Scan for the cell matching the given text and deliver its (X, Y) coordinate at center. 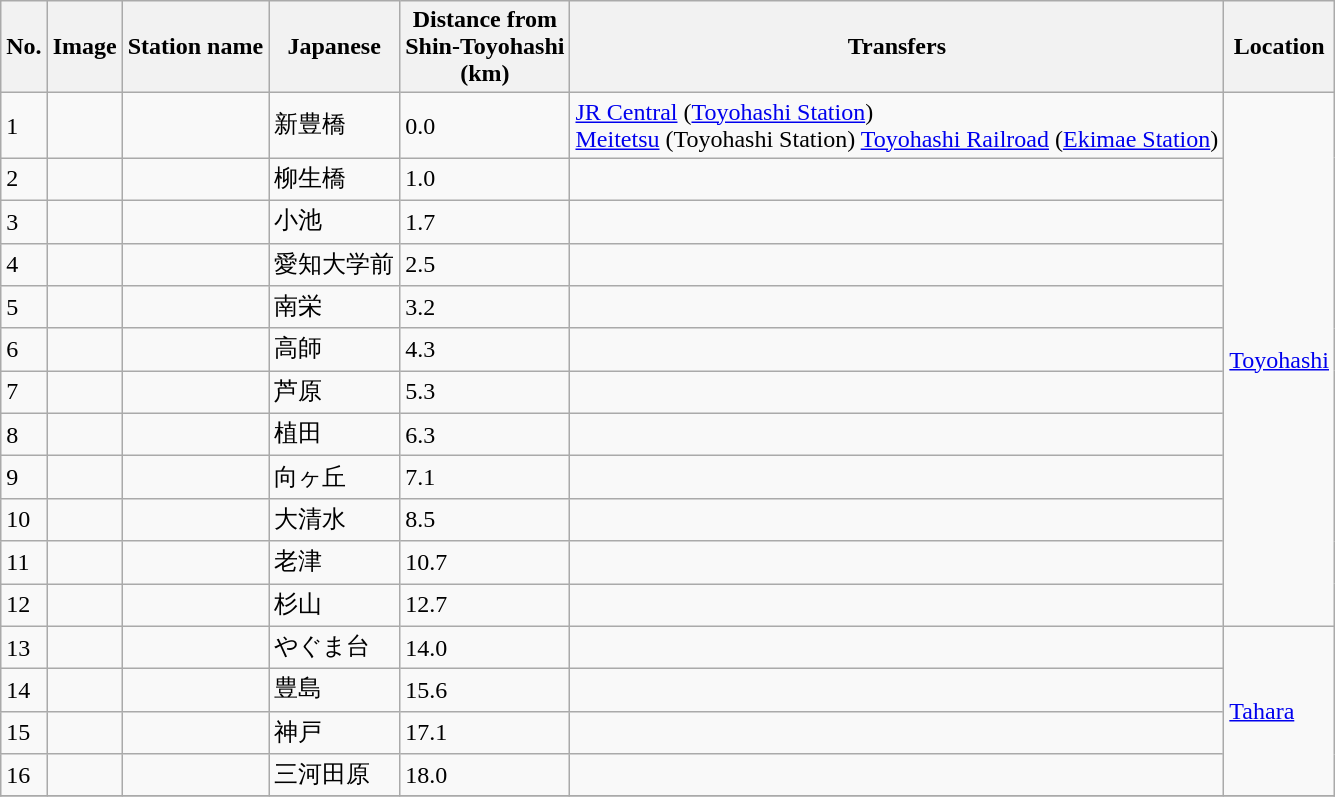
Japanese (334, 47)
老津 (334, 562)
柳生橋 (334, 180)
JR Central (Toyohashi Station) Meitetsu (Toyohashi Station) Toyohashi Railroad (Ekimae Station) (897, 126)
南栄 (334, 308)
やぐま台 (334, 648)
植田 (334, 434)
1.7 (485, 222)
8 (24, 434)
6 (24, 350)
6.3 (485, 434)
4 (24, 264)
8.5 (485, 520)
新豊橋 (334, 126)
5.3 (485, 392)
Location (1280, 47)
Transfers (897, 47)
大清水 (334, 520)
3.2 (485, 308)
18.0 (485, 776)
向ヶ丘 (334, 478)
芦原 (334, 392)
神戸 (334, 732)
No. (24, 47)
10 (24, 520)
7 (24, 392)
14.0 (485, 648)
12.7 (485, 606)
Distance fromShin-Toyohashi(km) (485, 47)
0.0 (485, 126)
17.1 (485, 732)
小池 (334, 222)
7.1 (485, 478)
1.0 (485, 180)
16 (24, 776)
3 (24, 222)
2.5 (485, 264)
Tahara (1280, 711)
12 (24, 606)
杉山 (334, 606)
豊島 (334, 690)
5 (24, 308)
Station name (195, 47)
4.3 (485, 350)
2 (24, 180)
Toyohashi (1280, 360)
10.7 (485, 562)
14 (24, 690)
13 (24, 648)
11 (24, 562)
高師 (334, 350)
15 (24, 732)
Image (84, 47)
三河田原 (334, 776)
15.6 (485, 690)
1 (24, 126)
愛知大学前 (334, 264)
9 (24, 478)
